Detect which cell encompasses the target text, then output its [X, Y] center coordinate. 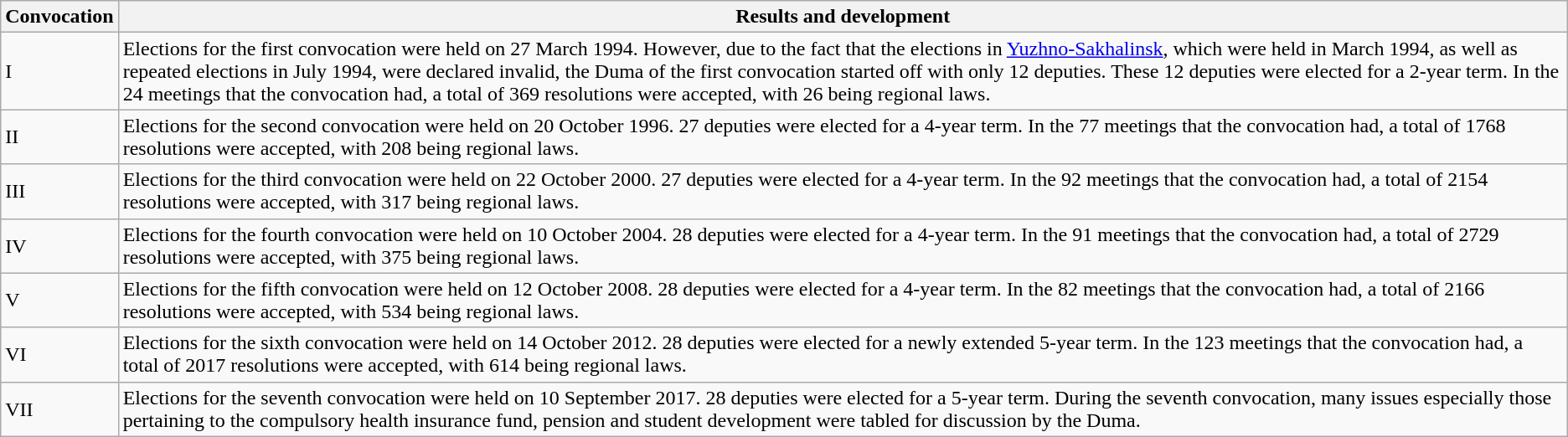
Convocation [59, 17]
VII [59, 409]
V [59, 300]
IV [59, 246]
II [59, 137]
I [59, 71]
Results and development [843, 17]
III [59, 191]
VI [59, 355]
